Search for the cell housing the specified text and yield its [X, Y] center coordinate. 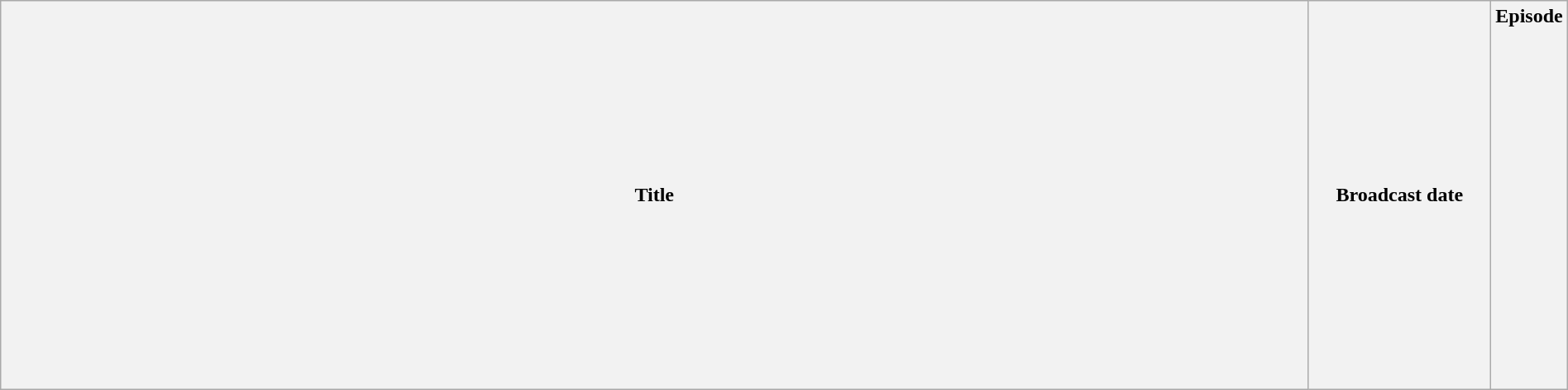
Broadcast date [1399, 195]
Episode [1529, 195]
Title [655, 195]
